Return [X, Y] of the center of cell containing provided text 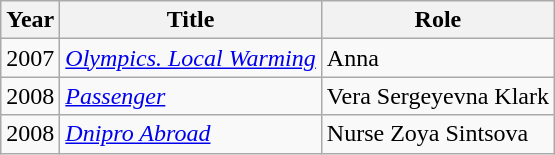
Olympics. Local Warming [191, 58]
Title [191, 20]
Role [438, 20]
Passenger [191, 96]
Anna [438, 58]
Nurse Zoya Sintsova [438, 134]
Dnipro Abroad [191, 134]
2007 [30, 58]
Vera Sergeyevna Klark [438, 96]
Year [30, 20]
